Capture the cell that displays the provided text and extract its (x, y) central coordinate. 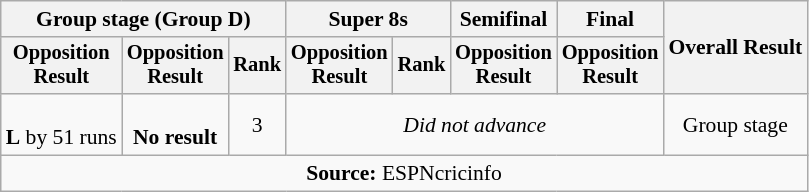
Did not advance (474, 124)
Group stage (Group D) (144, 19)
Group stage (735, 124)
No result (176, 124)
Final (610, 19)
Source: ESPNcricinfo (404, 174)
Semifinal (504, 19)
3 (257, 124)
Overall Result (735, 48)
Super 8s (368, 19)
L by 51 runs (62, 124)
